Return [x, y] of the center of cell containing provided text 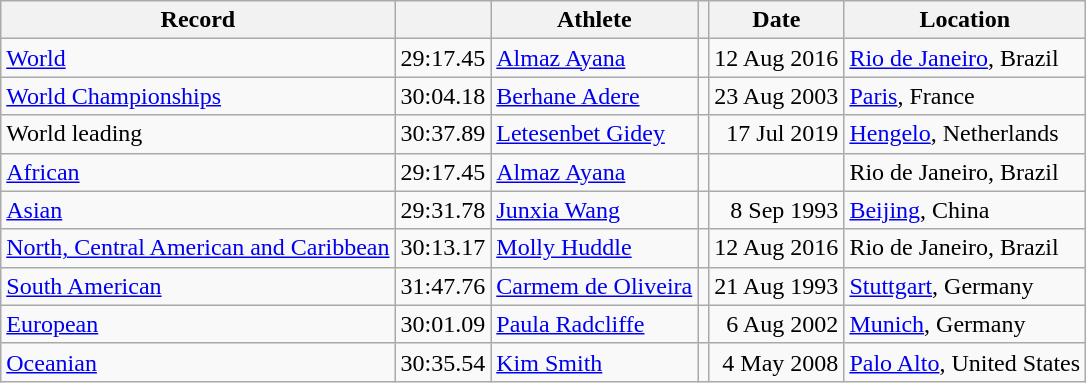
30:35.54 [443, 362]
World [198, 58]
North, Central American and Caribbean [198, 248]
Molly Huddle [594, 248]
Paris, France [965, 96]
Athlete [594, 20]
Location [965, 20]
Date [776, 20]
European [198, 324]
African [198, 172]
6 Aug 2002 [776, 324]
4 May 2008 [776, 362]
World leading [198, 134]
Stuttgart, Germany [965, 286]
Kim Smith [594, 362]
Palo Alto, United States [965, 362]
Beijing, China [965, 210]
30:04.18 [443, 96]
30:01.09 [443, 324]
29:31.78 [443, 210]
30:37.89 [443, 134]
Hengelo, Netherlands [965, 134]
17 Jul 2019 [776, 134]
Letesenbet Gidey [594, 134]
Oceanian [198, 362]
Paula Radcliffe [594, 324]
World Championships [198, 96]
Carmem de Oliveira [594, 286]
21 Aug 1993 [776, 286]
8 Sep 1993 [776, 210]
30:13.17 [443, 248]
South American [198, 286]
Munich, Germany [965, 324]
23 Aug 2003 [776, 96]
Asian [198, 210]
Record [198, 20]
Berhane Adere [594, 96]
31:47.76 [443, 286]
Junxia Wang [594, 210]
